Pinpoint the cell where the given text exists, returning its (x, y) midpoint coordinate. 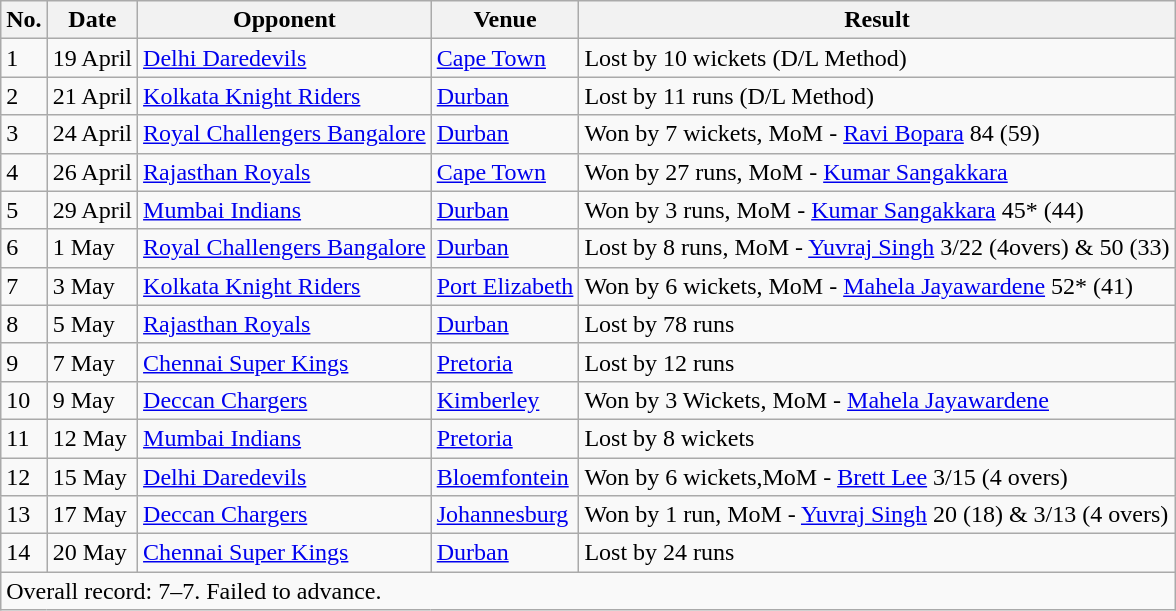
Kimberley (505, 400)
Bloemfontein (505, 477)
Lost by 78 runs (877, 324)
Lost by 8 runs, MoM - Yuvraj Singh 3/22 (4overs) & 50 (33) (877, 248)
4 (24, 172)
12 May (92, 438)
7 (24, 286)
20 May (92, 553)
29 April (92, 210)
21 April (92, 96)
13 (24, 515)
24 April (92, 134)
Won by 6 wickets,MoM - Brett Lee 3/15 (4 overs) (877, 477)
Venue (505, 20)
12 (24, 477)
10 (24, 400)
1 (24, 58)
26 April (92, 172)
Date (92, 20)
9 (24, 362)
6 (24, 248)
9 May (92, 400)
Won by 27 runs, MoM - Kumar Sangakkara (877, 172)
17 May (92, 515)
Lost by 8 wickets (877, 438)
2 (24, 96)
Won by 1 run, MoM - Yuvraj Singh 20 (18) & 3/13 (4 overs) (877, 515)
Overall record: 7–7. Failed to advance. (588, 591)
Won by 3 runs, MoM - Kumar Sangakkara 45* (44) (877, 210)
Port Elizabeth (505, 286)
Won by 3 Wickets, MoM - Mahela Jayawardene (877, 400)
Lost by 11 runs (D/L Method) (877, 96)
No. (24, 20)
19 April (92, 58)
8 (24, 324)
Result (877, 20)
7 May (92, 362)
Won by 7 wickets, MoM - Ravi Bopara 84 (59) (877, 134)
15 May (92, 477)
5 May (92, 324)
3 (24, 134)
Lost by 12 runs (877, 362)
Lost by 10 wickets (D/L Method) (877, 58)
14 (24, 553)
1 May (92, 248)
Opponent (285, 20)
Johannesburg (505, 515)
Lost by 24 runs (877, 553)
11 (24, 438)
5 (24, 210)
3 May (92, 286)
Won by 6 wickets, MoM - Mahela Jayawardene 52* (41) (877, 286)
